Locate the cell with the specified text and output its [X, Y] center coordinate. 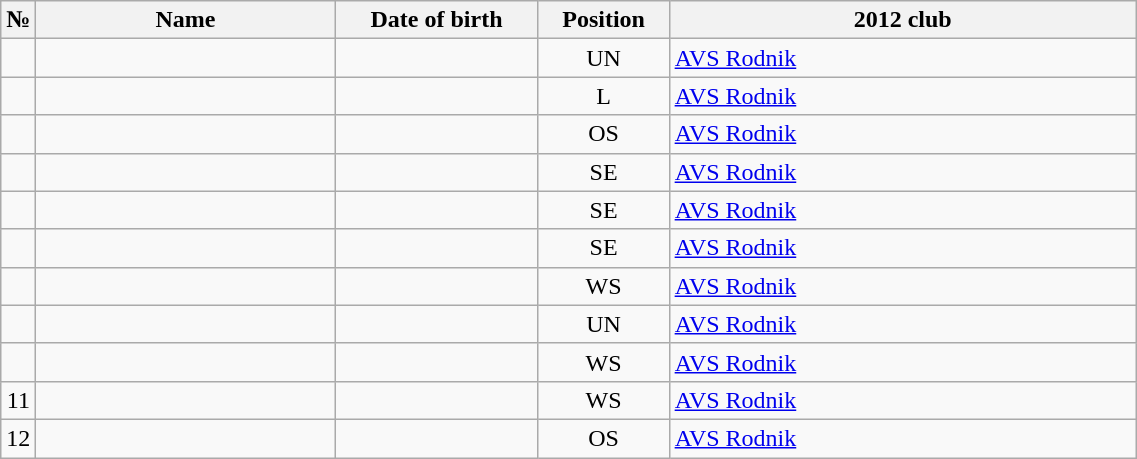
№ [18, 20]
12 [18, 438]
2012 club [902, 20]
11 [18, 400]
Date of birth [436, 20]
Name [186, 20]
Position [604, 20]
L [604, 96]
